Extract the [x, y] coordinate from the center of the cell holding the provided text.  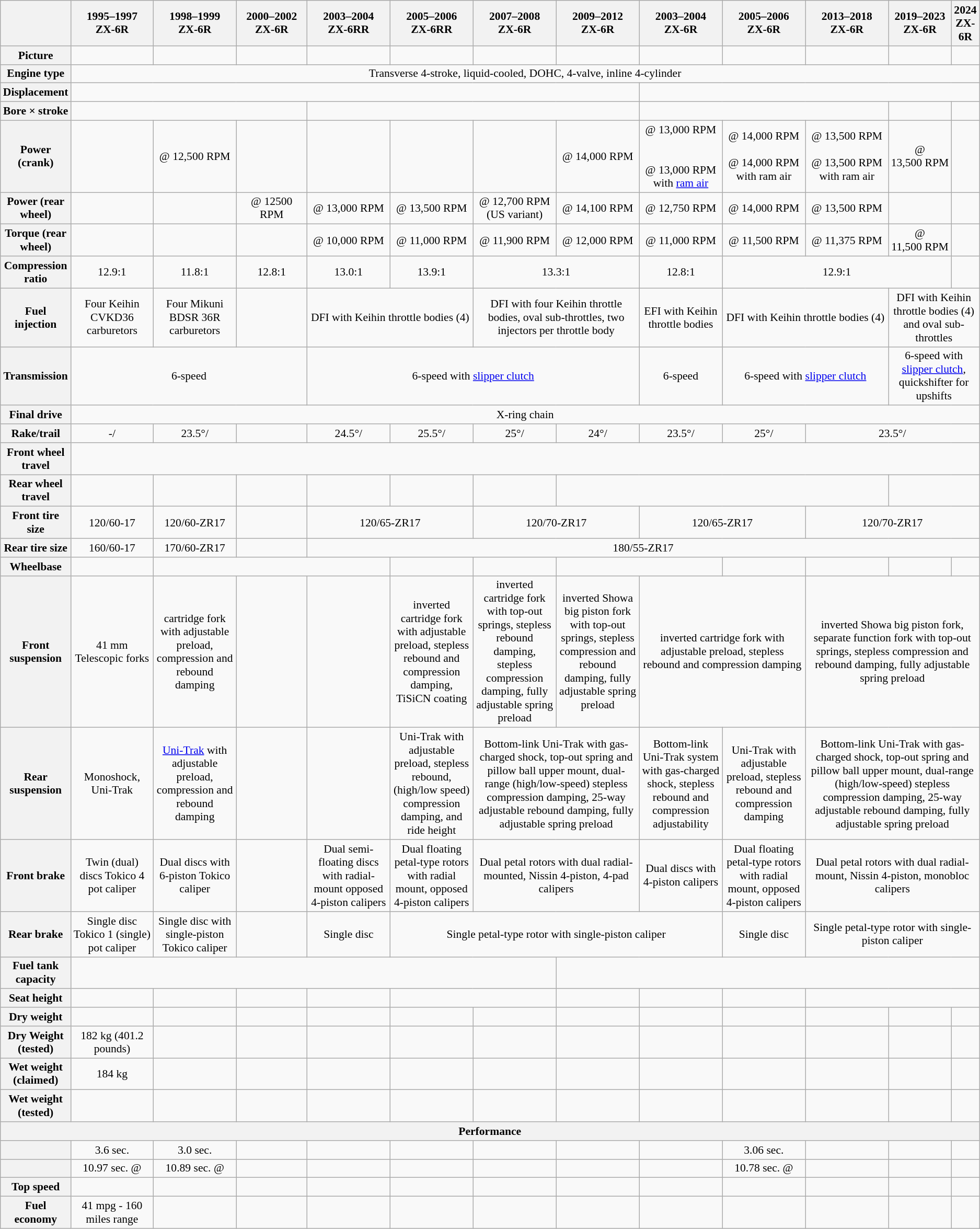
Rear wheel travel [36, 490]
Picture [36, 55]
EFI with Keihin throttle bodies [681, 317]
@ 12500 RPM [272, 208]
6-speed with slipper clutch, quickshifter for upshifts [934, 376]
170/60-ZR17 [194, 548]
3.6 sec. [112, 1150]
41 mm Telescopic forks [112, 651]
Dry weight [36, 1017]
Fuel tank capacity [36, 972]
184 kg [112, 1074]
182 kg (401.2 pounds) [112, 1042]
@ 14,100 RPM [598, 208]
Bottom-link Uni-Trak system with gas-charged shock, stepless rebound and compression adjustability [681, 784]
Front wheel travel [36, 459]
cartridge fork with adjustable preload, compression and rebound damping [194, 651]
inverted cartridge fork with top-out springs, stepless rebound damping, stepless compression damping, fully adjustable spring preload [514, 651]
@ 13,000 RPM @ 13,000 RPM with ram air [681, 156]
Final drive [36, 415]
Four Keihin CVKD36 carburetors [112, 317]
2009–2012ZX-6R [598, 23]
41 mpg - 160 miles range [112, 1213]
inverted cartridge fork with adjustable preload, stepless rebound and compression damping [722, 651]
Twin (dual) discs Tokico 4 pot caliper [112, 876]
25.5°/ [432, 433]
1998–1999ZX-6R [194, 23]
13.0:1 [348, 272]
X-ring chain [525, 415]
2007–2008ZX-6R [514, 23]
120/60-ZR17 [194, 523]
Engine type [36, 74]
3.06 sec. [764, 1150]
DFI with four Keihin throttle bodies, oval sub-throttles, two injectors per throttle body [556, 317]
2005–2006ZX-6RR [432, 23]
@ 12,700 RPM (US variant) [514, 208]
Displacement [36, 93]
Fuel injection [36, 317]
Monoshock, Uni-Trak [112, 784]
Dual semi-floating discs with radial-mount opposed 4-piston calipers [348, 876]
Transmission [36, 376]
@ 12,750 RPM [681, 208]
@ 11,900 RPM [514, 240]
-/ [112, 433]
24°/ [598, 433]
180/55-ZR17 [643, 548]
Front tire size [36, 523]
@ 12,000 RPM [598, 240]
Wheelbase [36, 567]
Power (rear wheel) [36, 208]
@ 13,500 RPM @ 13,500 RPM with ram air [847, 156]
inverted cartridge fork with adjustable preload, stepless rebound and compression damping, TiSiCN coating [432, 651]
2003–2004ZX-6R [681, 23]
Four Mikuni BDSR 36R carburetors [194, 317]
Compression ratio [36, 272]
11.8:1 [194, 272]
Uni-Trak with adjustable preload, stepless rebound and compression damping [764, 784]
Seat height [36, 998]
DFI with Keihin throttle bodies (4) and oval sub-throttles [934, 317]
2024ZX-6R [965, 23]
Rear tire size [36, 548]
Dry Weight (tested) [36, 1042]
13.9:1 [432, 272]
13.3:1 [556, 272]
Transverse 4-stroke, liquid-cooled, DOHC, 4-valve, inline 4-cylinder [525, 74]
Uni-Trak with adjustable preload, compression and rebound damping [194, 784]
Dual petal rotors with dual radial-mounted, Nissin 4-piston, 4-pad calipers [556, 876]
Performance [490, 1131]
2005–2006ZX-6R [764, 23]
@ 13,000 RPM [348, 208]
Uni-Trak with adjustable preload, stepless rebound, (high/low speed) compression damping, and ride height [432, 784]
Rear suspension [36, 784]
2003–2004ZX-6RR [348, 23]
Torque (rear wheel) [36, 240]
Rear brake [36, 935]
120/60-17 [112, 523]
10.89 sec. @ [194, 1168]
2013–2018ZX-6R [847, 23]
@ 11,375 RPM [847, 240]
3.0 sec. [194, 1150]
Top speed [36, 1187]
160/60-17 [112, 548]
Front brake [36, 876]
Dual discs with 4-piston calipers [681, 876]
Front suspension [36, 651]
Single disc with single-piston Tokico caliper [194, 935]
Rake/trail [36, 433]
Fuel economy [36, 1213]
@ 12,500 RPM [194, 156]
Wet weight (tested) [36, 1106]
10.97 sec. @ [112, 1168]
@ 10,000 RPM [348, 240]
24.5°/ [348, 433]
2019–2023ZX-6R [920, 23]
Power (crank) [36, 156]
Dual discs with 6-piston Tokico caliper [194, 876]
10.78 sec. @ [764, 1168]
Dual petal rotors with dual radial-mount, Nissin 4-piston, monobloc calipers [893, 876]
2000–2002ZX-6R [272, 23]
Single disc Tokico 1 (single) pot caliper [112, 935]
@ 14,000 RPM @ 14,000 RPM with ram air [764, 156]
inverted Showa big piston fork with top-out springs, stepless compression and rebound damping, fully adjustable spring preload [598, 651]
Wet weight (claimed) [36, 1074]
1995–1997ZX-6R [112, 23]
Bore × stroke [36, 111]
